Pinpoint the cell where the given text exists, returning its [x, y] midpoint coordinate. 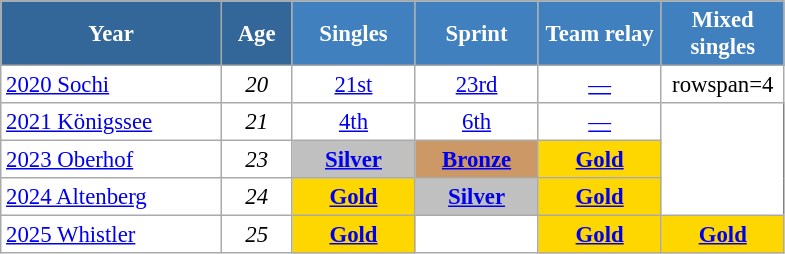
21st [354, 85]
2025 Whistler [112, 235]
6th [476, 122]
2020 Sochi [112, 85]
23rd [476, 85]
Singles [354, 34]
rowspan=4 [722, 85]
Age [256, 34]
2024 Altenberg [112, 197]
20 [256, 85]
24 [256, 197]
Mixed singles [722, 34]
23 [256, 160]
25 [256, 235]
2023 Oberhof [112, 160]
Year [112, 34]
21 [256, 122]
Sprint [476, 34]
Team relay [600, 34]
2021 Königssee [112, 122]
Bronze [476, 160]
4th [354, 122]
